Provide the [x, y] coordinate of the cell's center where the given text is located.  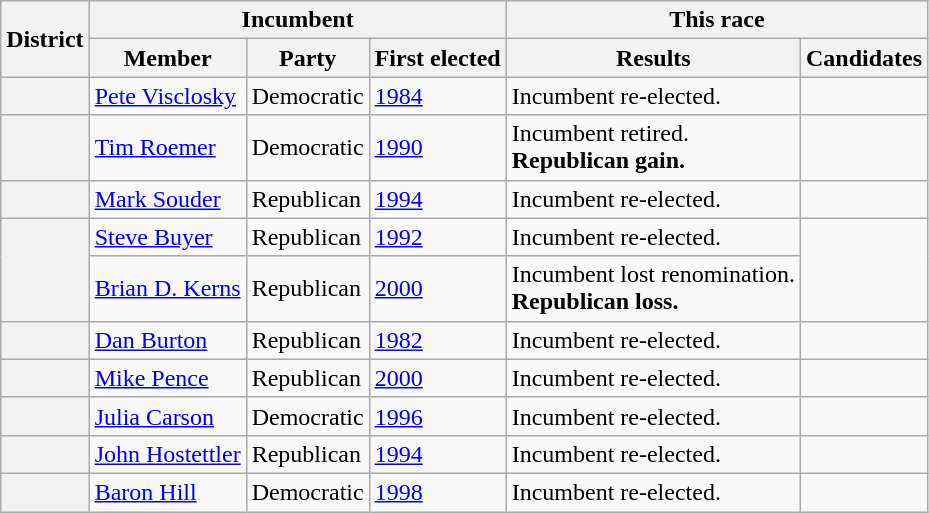
First elected [438, 58]
Mark Souder [168, 199]
Results [653, 58]
Tim Roemer [168, 148]
Party [308, 58]
1984 [438, 96]
Julia Carson [168, 416]
1998 [438, 492]
Pete Visclosky [168, 96]
Incumbent lost renomination.Republican loss. [653, 288]
Dan Burton [168, 340]
Brian D. Kerns [168, 288]
John Hostettler [168, 454]
Incumbent [298, 20]
Candidates [864, 58]
Member [168, 58]
1982 [438, 340]
Mike Pence [168, 378]
Steve Buyer [168, 237]
This race [716, 20]
District [45, 39]
1992 [438, 237]
1996 [438, 416]
Incumbent retired.Republican gain. [653, 148]
Baron Hill [168, 492]
1990 [438, 148]
